Determine the (x, y) coordinate at the center of the cell enclosing the given text.  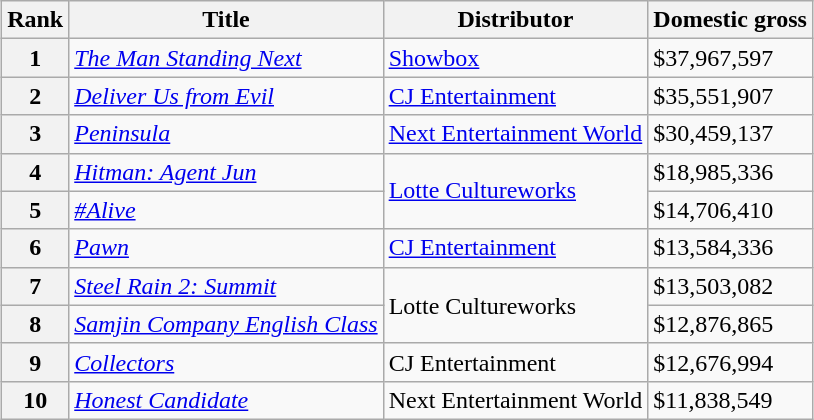
The Man Standing Next (226, 58)
Collectors (226, 362)
1 (36, 58)
Pawn (226, 248)
$14,706,410 (730, 210)
$12,676,994 (730, 362)
Honest Candidate (226, 400)
Title (226, 20)
4 (36, 172)
6 (36, 248)
Deliver Us from Evil (226, 96)
7 (36, 286)
Samjin Company English Class (226, 324)
10 (36, 400)
$11,838,549 (730, 400)
2 (36, 96)
8 (36, 324)
Steel Rain 2: Summit (226, 286)
Rank (36, 20)
$13,503,082 (730, 286)
$13,584,336 (730, 248)
3 (36, 134)
#Alive (226, 210)
Hitman: Agent Jun (226, 172)
$30,459,137 (730, 134)
Showbox (516, 58)
$37,967,597 (730, 58)
$12,876,865 (730, 324)
$18,985,336 (730, 172)
Peninsula (226, 134)
Distributor (516, 20)
5 (36, 210)
$35,551,907 (730, 96)
Domestic gross (730, 20)
9 (36, 362)
